Locate the cell with the specified text and output its (X, Y) center coordinate. 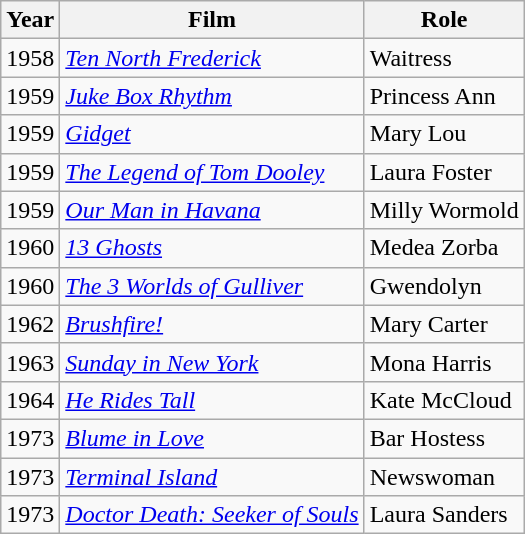
Role (444, 20)
1963 (30, 362)
Mary Lou (444, 134)
Ten North Frederick (212, 58)
Juke Box Rhythm (212, 96)
Gidget (212, 134)
1964 (30, 400)
Newswoman (444, 477)
Our Man in Havana (212, 210)
Mary Carter (444, 324)
Kate McCloud (444, 400)
Terminal Island (212, 477)
The 3 Worlds of Gulliver (212, 286)
Bar Hostess (444, 438)
Milly Wormold (444, 210)
13 Ghosts (212, 248)
Film (212, 20)
Princess Ann (444, 96)
Year (30, 20)
1962 (30, 324)
Gwendolyn (444, 286)
Medea Zorba (444, 248)
Waitress (444, 58)
Laura Foster (444, 172)
Laura Sanders (444, 515)
Brushfire! (212, 324)
He Rides Tall (212, 400)
Blume in Love (212, 438)
Doctor Death: Seeker of Souls (212, 515)
1958 (30, 58)
Mona Harris (444, 362)
The Legend of Tom Dooley (212, 172)
Sunday in New York (212, 362)
